Return the [x, y] coordinate for the center point of the cell that contains the specified text.  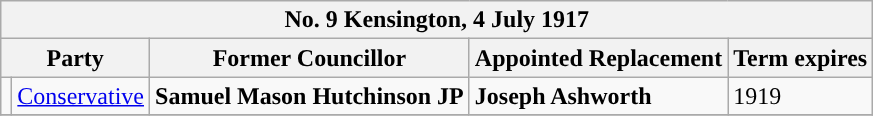
1919 [800, 96]
Term expires [800, 58]
Appointed Replacement [598, 58]
Conservative [81, 96]
Samuel Mason Hutchinson JP [310, 96]
No. 9 Kensington, 4 July 1917 [437, 20]
Joseph Ashworth [598, 96]
Former Councillor [310, 58]
Party [76, 58]
